Find where the given text appears and provide that cell's center as (X, Y) coordinate. 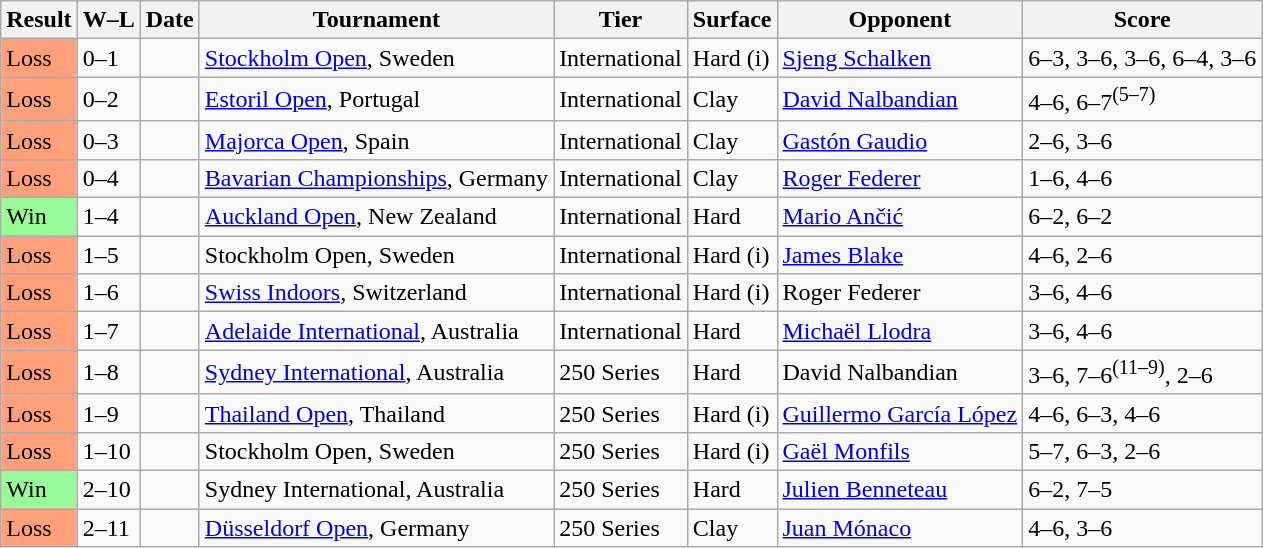
Auckland Open, New Zealand (376, 217)
Tournament (376, 20)
6–3, 3–6, 3–6, 6–4, 3–6 (1142, 58)
1–4 (108, 217)
6–2, 7–5 (1142, 489)
Thailand Open, Thailand (376, 413)
Majorca Open, Spain (376, 140)
1–8 (108, 372)
W–L (108, 20)
Tier (621, 20)
2–11 (108, 528)
4–6, 2–6 (1142, 255)
Mario Ančić (900, 217)
1–9 (108, 413)
Date (170, 20)
0–2 (108, 100)
0–4 (108, 178)
Estoril Open, Portugal (376, 100)
Result (39, 20)
Julien Benneteau (900, 489)
0–3 (108, 140)
Swiss Indoors, Switzerland (376, 293)
1–6, 4–6 (1142, 178)
Score (1142, 20)
Bavarian Championships, Germany (376, 178)
5–7, 6–3, 2–6 (1142, 451)
Opponent (900, 20)
Juan Mónaco (900, 528)
1–6 (108, 293)
4–6, 6–7(5–7) (1142, 100)
Guillermo García López (900, 413)
1–5 (108, 255)
Gastón Gaudio (900, 140)
Michaël Llodra (900, 331)
Sjeng Schalken (900, 58)
Surface (732, 20)
Gaël Monfils (900, 451)
Düsseldorf Open, Germany (376, 528)
James Blake (900, 255)
4–6, 6–3, 4–6 (1142, 413)
3–6, 7–6(11–9), 2–6 (1142, 372)
1–10 (108, 451)
6–2, 6–2 (1142, 217)
2–6, 3–6 (1142, 140)
1–7 (108, 331)
4–6, 3–6 (1142, 528)
0–1 (108, 58)
2–10 (108, 489)
Adelaide International, Australia (376, 331)
